Provide the [x, y] coordinate of the cell's center where the given text is located.  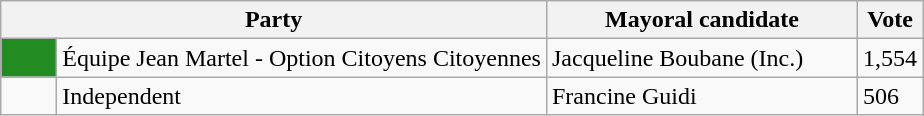
Équipe Jean Martel - Option Citoyens Citoyennes [302, 58]
Independent [302, 96]
Party [274, 20]
506 [890, 96]
1,554 [890, 58]
Mayoral candidate [702, 20]
Vote [890, 20]
Francine Guidi [702, 96]
Jacqueline Boubane (Inc.) [702, 58]
